Identify which cell holds the provided text, then report its (x, y) central coordinate. 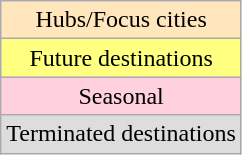
Terminated destinations (122, 134)
Future destinations (122, 58)
Hubs/Focus cities (122, 20)
Seasonal (122, 96)
